Pinpoint the cell where the given text exists, returning its (x, y) midpoint coordinate. 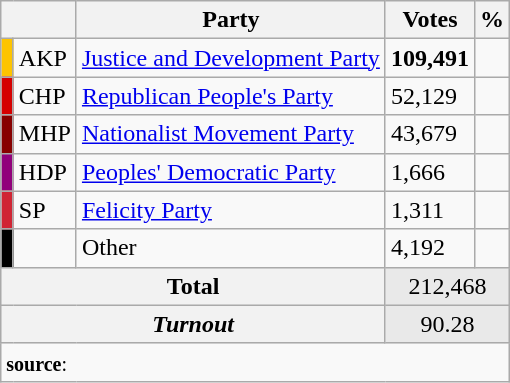
HDP (44, 172)
4,192 (430, 248)
212,468 (447, 286)
SP (44, 210)
Nationalist Movement Party (230, 134)
90.28 (447, 324)
MHP (44, 134)
Felicity Party (230, 210)
Party (230, 20)
Turnout (194, 324)
AKP (44, 58)
Republican People's Party (230, 96)
Justice and Development Party (230, 58)
% (492, 20)
52,129 (430, 96)
Total (194, 286)
Peoples' Democratic Party (230, 172)
Votes (430, 20)
43,679 (430, 134)
1,311 (430, 210)
CHP (44, 96)
109,491 (430, 58)
Other (230, 248)
1,666 (430, 172)
source: (256, 362)
